Identify which cell holds the provided text, then report its [x, y] central coordinate. 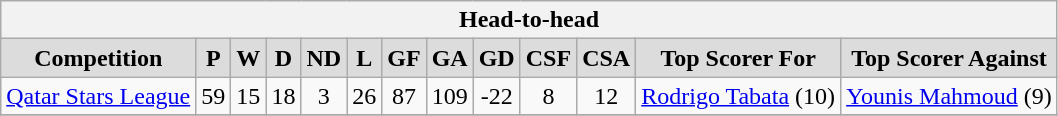
8 [548, 96]
Rodrigo Tabata (10) [738, 96]
18 [284, 96]
GA [450, 58]
GD [496, 58]
-22 [496, 96]
59 [214, 96]
87 [404, 96]
CSA [606, 58]
W [248, 58]
Top Scorer Against [950, 58]
GF [404, 58]
109 [450, 96]
12 [606, 96]
L [364, 58]
Competition [98, 58]
Top Scorer For [738, 58]
CSF [548, 58]
26 [364, 96]
Younis Mahmoud (9) [950, 96]
Head-to-head [530, 20]
D [284, 58]
15 [248, 96]
3 [324, 96]
ND [324, 58]
P [214, 58]
Qatar Stars League [98, 96]
